Provide the (X, Y) coordinate of the cell's center where the given text is located.  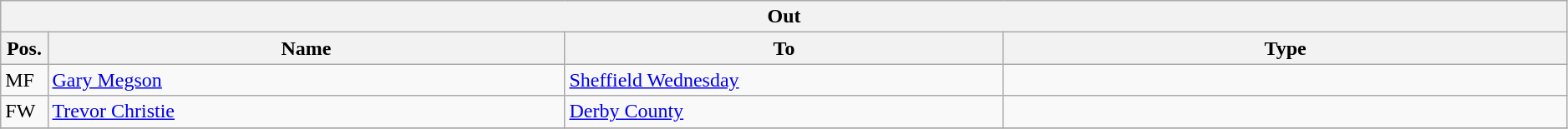
Sheffield Wednesday (784, 80)
Pos. (24, 48)
To (784, 48)
Trevor Christie (306, 112)
Gary Megson (306, 80)
Derby County (784, 112)
Out (784, 17)
Type (1285, 48)
FW (24, 112)
MF (24, 80)
Name (306, 48)
